Scan for the cell matching the given text and deliver its (x, y) coordinate at center. 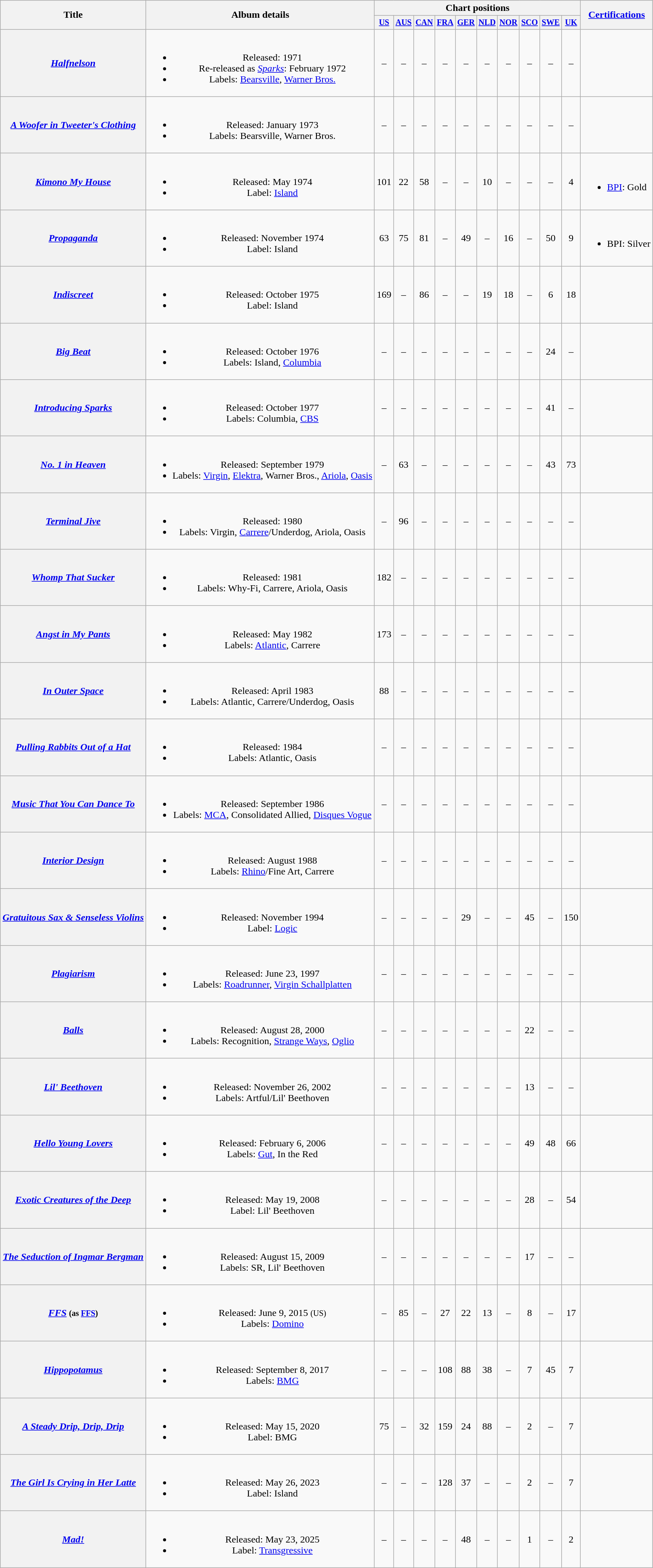
In Outer Space (74, 691)
US (384, 23)
Released: June 23, 1997Labels: Roadrunner, Virgin Schallplatten (260, 973)
GER (466, 23)
Music That You Can Dance To (74, 804)
37 (466, 1483)
32 (424, 1426)
Released: August 28, 2000Labels: Recognition, Strange Ways, Oglio (260, 1030)
Released: February 6, 2006Labels: Gut, In the Red (260, 1143)
66 (571, 1143)
43 (551, 465)
Halfnelson (74, 63)
SCO (529, 23)
Whomp That Sucker (74, 578)
Plagiarism (74, 973)
6 (551, 295)
27 (445, 1313)
Released: October 1977Labels: Columbia, CBS (260, 408)
Interior Design (74, 860)
85 (403, 1313)
Released: May 23, 2025Label: Transgressive (260, 1539)
Released: August 1988Labels: Rhino/Fine Art, Carrere (260, 860)
Certifications (617, 15)
Pulling Rabbits Out of a Hat (74, 747)
1 (529, 1539)
28 (529, 1200)
19 (487, 295)
Released: October 1975Label: Island (260, 295)
Released: November 1974Label: Island (260, 238)
Released: September 8, 2017Labels: BMG (260, 1370)
Released: 1980Labels: Virgin, Carrere/Underdog, Ariola, Oasis (260, 521)
NOR (508, 23)
A Steady Drip, Drip, Drip (74, 1426)
Released: 1971Re-released as Sparks: February 1972 Labels: Bearsville, Warner Bros. (260, 63)
Title (74, 15)
Introducing Sparks (74, 408)
50 (551, 238)
159 (445, 1426)
Released: August 15, 2009Labels: SR, Lil' Beethoven (260, 1257)
Chart positions (478, 8)
Balls (74, 1030)
38 (487, 1370)
4 (571, 181)
150 (571, 917)
169 (384, 295)
29 (466, 917)
58 (424, 181)
Released: January 1973Labels: Bearsville, Warner Bros. (260, 125)
AUS (403, 23)
182 (384, 578)
SWE (551, 23)
NLD (487, 23)
Lil' Beethoven (74, 1087)
Indiscreet (74, 295)
Released: October 1976Labels: Island, Columbia (260, 351)
41 (551, 408)
108 (445, 1370)
A Woofer in Tweeter's Clothing (74, 125)
9 (571, 238)
Album details (260, 15)
Exotic Creatures of the Deep (74, 1200)
81 (424, 238)
Gratuitous Sax & Senseless Violins (74, 917)
Hello Young Lovers (74, 1143)
Released: 1981Labels: Why-Fi, Carrere, Ariola, Oasis (260, 578)
Released: May 26, 2023Label: Island (260, 1483)
CAN (424, 23)
Released: May 19, 2008Label: Lil' Beethoven (260, 1200)
54 (571, 1200)
Propaganda (74, 238)
86 (424, 295)
8 (529, 1313)
Released: September 1979Labels: Virgin, Elektra, Warner Bros., Ariola, Oasis (260, 465)
Released: September 1986Labels: MCA, Consolidated Allied, Disques Vogue (260, 804)
The Seduction of Ingmar Bergman (74, 1257)
Kimono My House (74, 181)
73 (571, 465)
Released: 1984Labels: Atlantic, Oasis (260, 747)
Released: June 9, 2015 (US)Labels: Domino (260, 1313)
Mad! (74, 1539)
BPI: Gold (617, 181)
No. 1 in Heaven (74, 465)
173 (384, 634)
Released: April 1983Labels: Atlantic, Carrere/Underdog, Oasis (260, 691)
96 (403, 521)
16 (508, 238)
FRA (445, 23)
UK (571, 23)
FFS (as FFS) (74, 1313)
128 (445, 1483)
101 (384, 181)
Angst in My Pants (74, 634)
10 (487, 181)
Big Beat (74, 351)
Terminal Jive (74, 521)
Released: November 1994Label: Logic (260, 917)
Released: May 1974Label: Island (260, 181)
Released: November 26, 2002Labels: Artful/Lil' Beethoven (260, 1087)
Released: May 1982Labels: Atlantic, Carrere (260, 634)
Hippopotamus (74, 1370)
BPI: Silver (617, 238)
The Girl Is Crying in Her Latte (74, 1483)
Released: May 15, 2020Label: BMG (260, 1426)
